Provide the [X, Y] coordinate of the cell's center where the given text is located.  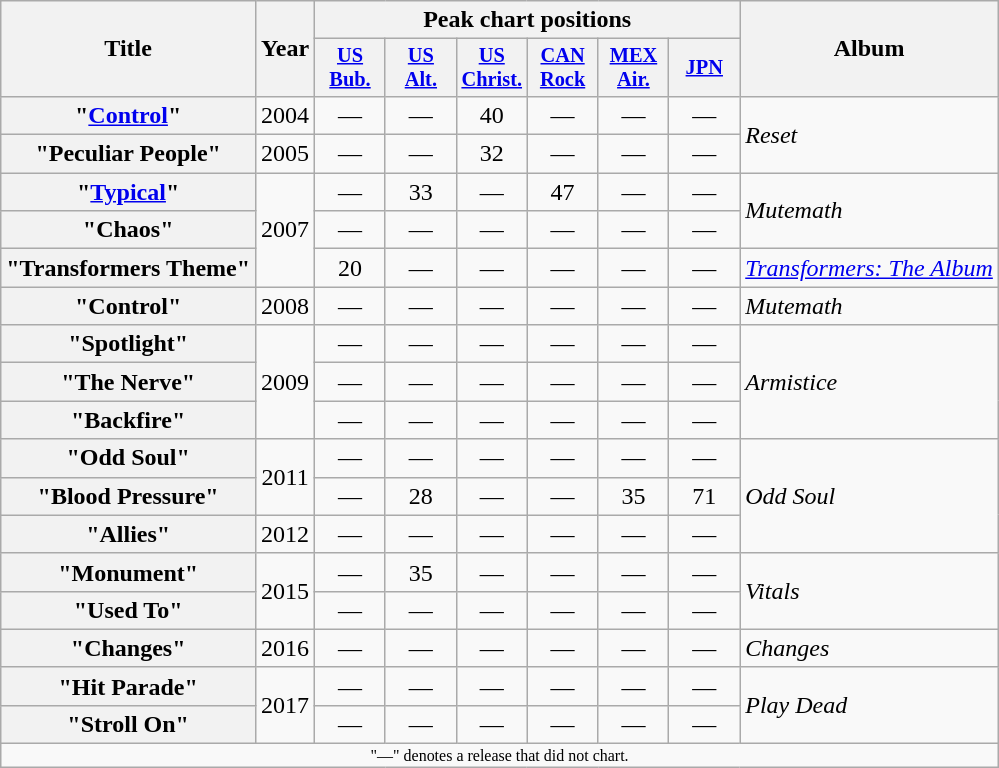
"Transformers Theme" [128, 268]
Changes [870, 648]
"Changes" [128, 648]
2007 [286, 230]
47 [562, 192]
"Typical" [128, 192]
33 [420, 192]
2009 [286, 382]
"Chaos" [128, 230]
2005 [286, 154]
USAlt. [420, 68]
"Peculiar People" [128, 154]
"Spotlight" [128, 344]
USChrist. [492, 68]
Vitals [870, 591]
MEX Air. [634, 68]
Odd Soul [870, 496]
"Stroll On" [128, 724]
USBub. [350, 68]
"The Nerve" [128, 382]
"Allies" [128, 534]
2012 [286, 534]
Title [128, 49]
28 [420, 496]
Album [870, 49]
Armistice [870, 382]
CANRock [562, 68]
2004 [286, 115]
71 [704, 496]
2017 [286, 705]
"Used To" [128, 610]
2016 [286, 648]
Year [286, 49]
Peak chart positions [528, 20]
2008 [286, 306]
Reset [870, 134]
Transformers: The Album [870, 268]
"Monument" [128, 572]
"Hit Parade" [128, 686]
"Backfire" [128, 420]
"Odd Soul" [128, 458]
2015 [286, 591]
"Blood Pressure" [128, 496]
2011 [286, 477]
20 [350, 268]
40 [492, 115]
32 [492, 154]
"—" denotes a release that did not chart. [500, 756]
Play Dead [870, 705]
JPN [704, 68]
